Search for the cell housing the specified text and yield its (x, y) center coordinate. 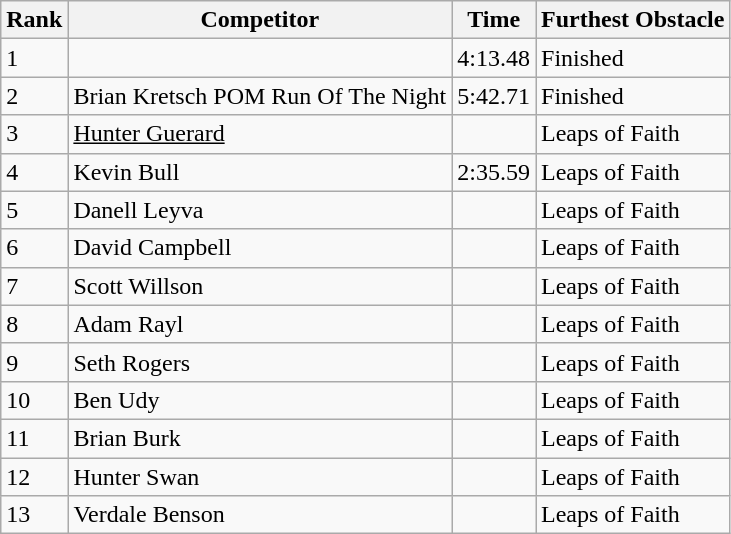
9 (34, 362)
Hunter Guerard (260, 134)
11 (34, 438)
Competitor (260, 20)
2 (34, 96)
Verdale Benson (260, 515)
Danell Leyva (260, 210)
David Campbell (260, 248)
6 (34, 248)
Scott Willson (260, 286)
12 (34, 477)
10 (34, 400)
Brian Kretsch POM Run Of The Night (260, 96)
4:13.48 (494, 58)
4 (34, 172)
Kevin Bull (260, 172)
5:42.71 (494, 96)
Brian Burk (260, 438)
Adam Rayl (260, 324)
Seth Rogers (260, 362)
Furthest Obstacle (633, 20)
Time (494, 20)
1 (34, 58)
Ben Udy (260, 400)
5 (34, 210)
Rank (34, 20)
Hunter Swan (260, 477)
13 (34, 515)
3 (34, 134)
7 (34, 286)
8 (34, 324)
2:35.59 (494, 172)
